Capture the cell that displays the provided text and extract its (x, y) central coordinate. 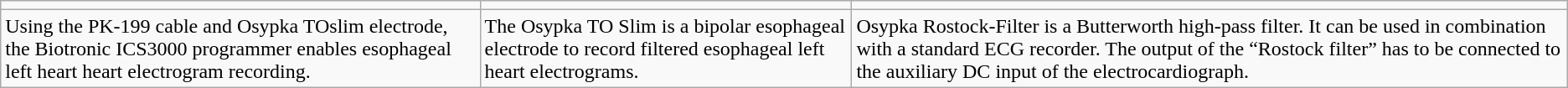
The Osypka TO Slim is a bipolar esophageal electrode to record filtered esophageal left heart electrograms. (666, 49)
Using the PK-199 cable and Osypka TOslim electrode, the Biotronic ICS3000 programmer enables esophageal left heart heart electrogram recording. (240, 49)
